Return the [X, Y] coordinate for the center point of the cell that contains the specified text.  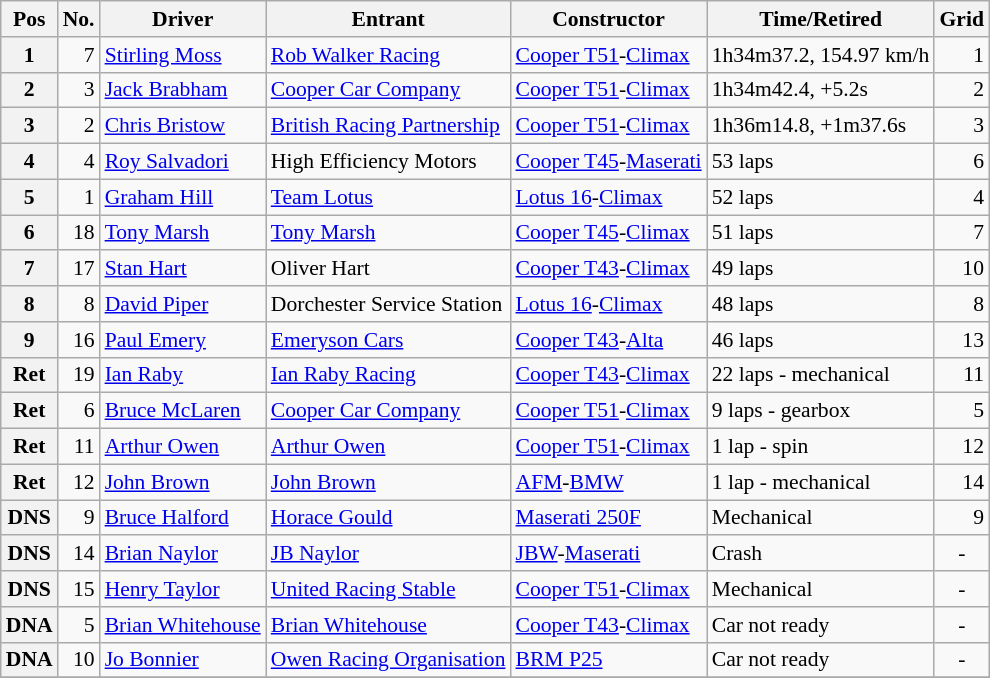
Constructor [608, 19]
BRM P25 [608, 660]
Horace Gould [388, 518]
13 [962, 340]
Cooper T43-Alta [608, 340]
Bruce Halford [183, 518]
1 lap - spin [821, 447]
Driver [183, 19]
JB Naylor [388, 554]
9 laps - gearbox [821, 411]
Oliver Hart [388, 269]
49 laps [821, 269]
Graham Hill [183, 197]
46 laps [821, 340]
Emeryson Cars [388, 340]
1h36m14.8, +1m37.6s [821, 126]
17 [79, 269]
Dorchester Service Station [388, 304]
High Efficiency Motors [388, 162]
Entrant [388, 19]
Owen Racing Organisation [388, 660]
No. [79, 19]
Chris Bristow [183, 126]
52 laps [821, 197]
Ian Raby Racing [388, 375]
Maserati 250F [608, 518]
Rob Walker Racing [388, 55]
1h34m37.2, 154.97 km/h [821, 55]
JBW-Maserati [608, 554]
53 laps [821, 162]
Jo Bonnier [183, 660]
15 [79, 589]
Ian Raby [183, 375]
Stirling Moss [183, 55]
British Racing Partnership [388, 126]
Team Lotus [388, 197]
22 laps - mechanical [821, 375]
1h34m42.4, +5.2s [821, 90]
Cooper T45-Maserati [608, 162]
Paul Emery [183, 340]
Brian Naylor [183, 554]
Pos [30, 19]
18 [79, 233]
16 [79, 340]
Stan Hart [183, 269]
Jack Brabham [183, 90]
Bruce McLaren [183, 411]
Grid [962, 19]
1 lap - mechanical [821, 482]
48 laps [821, 304]
Cooper T45-Climax [608, 233]
AFM-BMW [608, 482]
United Racing Stable [388, 589]
Henry Taylor [183, 589]
19 [79, 375]
Crash [821, 554]
51 laps [821, 233]
David Piper [183, 304]
Time/Retired [821, 19]
Roy Salvadori [183, 162]
